Extract the [X, Y] coordinate from the center of the cell holding the provided text.  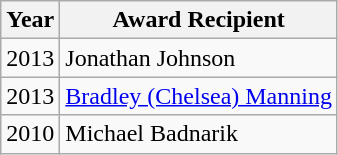
2010 [30, 134]
Year [30, 20]
Michael Badnarik [199, 134]
Jonathan Johnson [199, 58]
Award Recipient [199, 20]
Bradley (Chelsea) Manning [199, 96]
